Return [X, Y] of the center of cell containing provided text 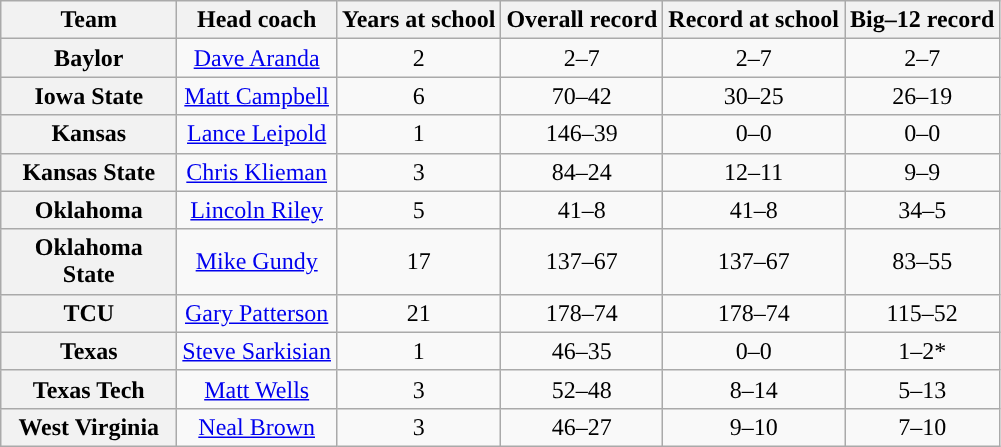
34–5 [922, 210]
Baylor [89, 58]
70–42 [582, 96]
Kansas [89, 134]
Mike Gundy [257, 262]
12–11 [754, 172]
46–27 [582, 427]
Lincoln Riley [257, 210]
30–25 [754, 96]
Texas Tech [89, 389]
5–13 [922, 389]
115–52 [922, 313]
7–10 [922, 427]
17 [419, 262]
Lance Leipold [257, 134]
Team [89, 20]
Years at school [419, 20]
9–9 [922, 172]
84–24 [582, 172]
Iowa State [89, 96]
Record at school [754, 20]
Neal Brown [257, 427]
Matt Campbell [257, 96]
21 [419, 313]
TCU [89, 313]
Kansas State [89, 172]
Overall record [582, 20]
6 [419, 96]
Matt Wells [257, 389]
46–35 [582, 351]
Texas [89, 351]
5 [419, 210]
Oklahoma [89, 210]
Gary Patterson [257, 313]
52–48 [582, 389]
146–39 [582, 134]
1–2* [922, 351]
26–19 [922, 96]
Chris Klieman [257, 172]
9–10 [754, 427]
Steve Sarkisian [257, 351]
Oklahoma State [89, 262]
2 [419, 58]
Big–12 record [922, 20]
Head coach [257, 20]
8–14 [754, 389]
Dave Aranda [257, 58]
83–55 [922, 262]
West Virginia [89, 427]
